Return (X, Y) of the center of cell containing provided text 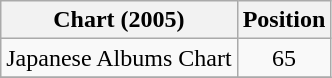
65 (284, 58)
Position (284, 20)
Chart (2005) (119, 20)
Japanese Albums Chart (119, 58)
